Return [X, Y] of the center of cell containing provided text 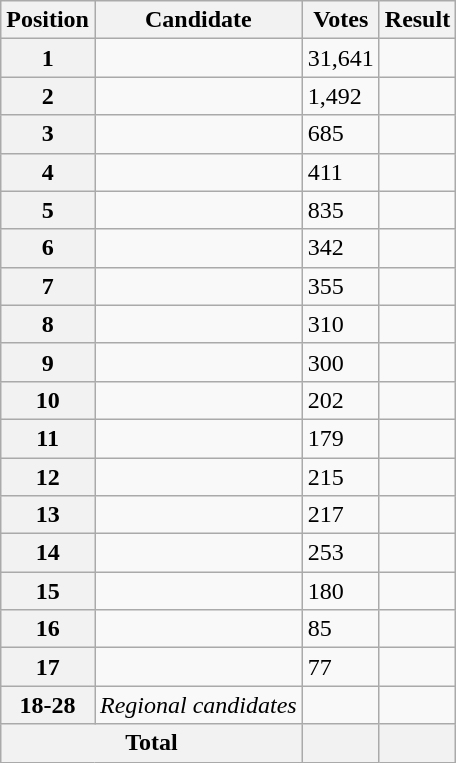
11 [48, 438]
4 [48, 172]
342 [340, 248]
9 [48, 362]
2 [48, 96]
835 [340, 210]
10 [48, 400]
16 [48, 629]
Candidate [198, 20]
300 [340, 362]
253 [340, 553]
Regional candidates [198, 705]
Result [417, 20]
180 [340, 591]
15 [48, 591]
14 [48, 553]
77 [340, 667]
685 [340, 134]
217 [340, 515]
Votes [340, 20]
85 [340, 629]
310 [340, 324]
355 [340, 286]
5 [48, 210]
31,641 [340, 58]
13 [48, 515]
179 [340, 438]
8 [48, 324]
6 [48, 248]
17 [48, 667]
Position [48, 20]
7 [48, 286]
411 [340, 172]
1,492 [340, 96]
18-28 [48, 705]
Total [152, 743]
1 [48, 58]
3 [48, 134]
202 [340, 400]
12 [48, 477]
215 [340, 477]
